Locate the cell with the specified text and output its (x, y) center coordinate. 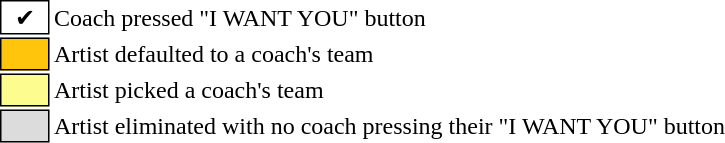
✔ (25, 17)
